Find where the given text appears and provide that cell's center as [x, y] coordinate. 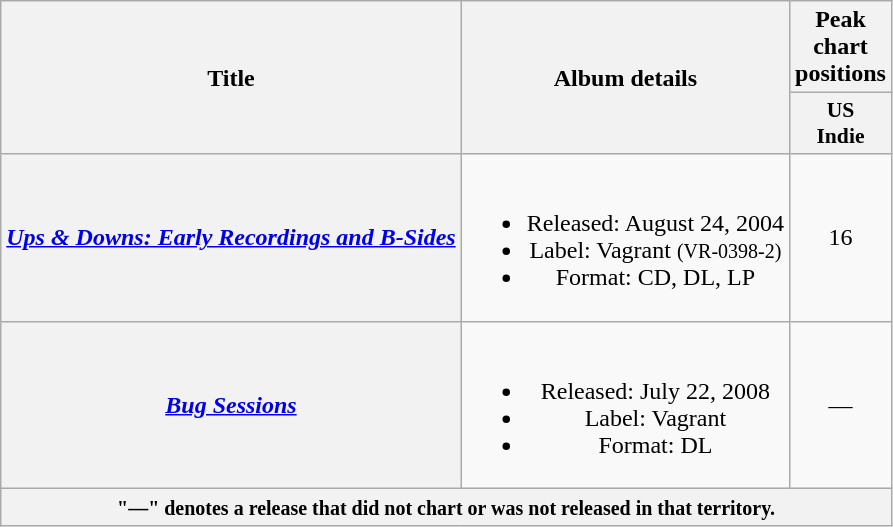
Ups & Downs: Early Recordings and B-Sides [231, 238]
— [841, 404]
US Indie [841, 124]
"—" denotes a release that did not chart or was not released in that territory. [446, 507]
16 [841, 238]
Released: July 22, 2008Label: VagrantFormat: DL [625, 404]
Released: August 24, 2004Label: Vagrant (VR-0398-2)Format: CD, DL, LP [625, 238]
Peak chart positions [841, 47]
Title [231, 78]
Bug Sessions [231, 404]
Album details [625, 78]
